Output the [x, y] coordinate of the center of the cell containing the given text.  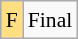
F [12, 20]
Final [50, 20]
